Detect which cell encompasses the target text, then output its [x, y] center coordinate. 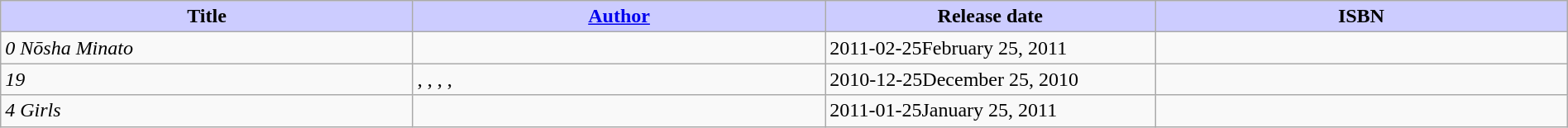
ISBN [1361, 17]
2010-12-25December 25, 2010 [991, 79]
2011-01-25January 25, 2011 [991, 111]
4 Girls [207, 111]
, , , , [619, 79]
Release date [991, 17]
Author [619, 17]
2011-02-25February 25, 2011 [991, 48]
0 Nōsha Minato [207, 48]
Title [207, 17]
19 [207, 79]
